Return [x, y] of the center of cell containing provided text 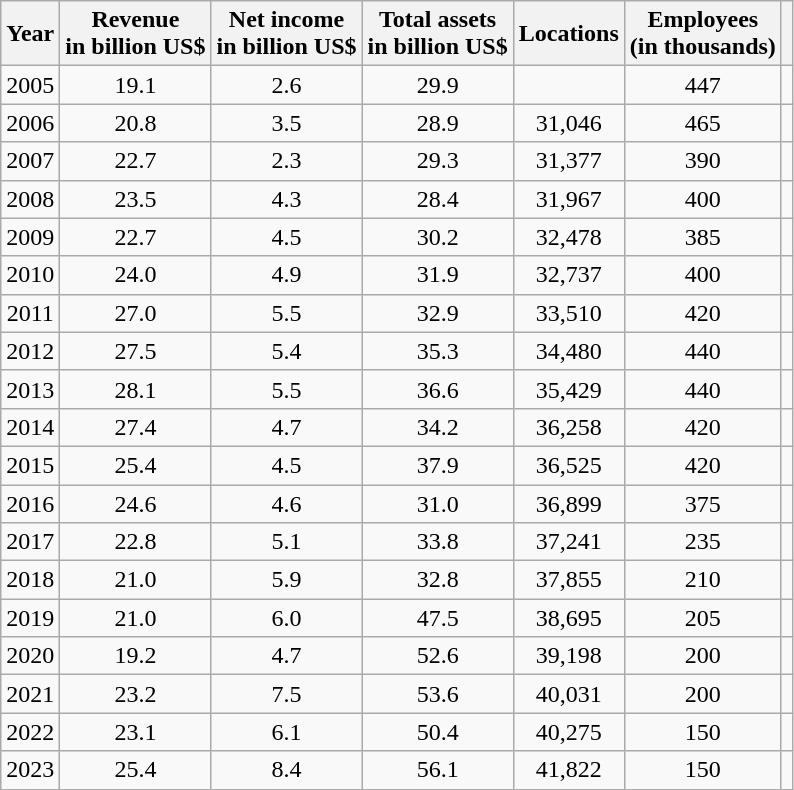
28.1 [136, 389]
50.4 [438, 732]
2005 [30, 85]
4.6 [286, 503]
4.9 [286, 275]
32.8 [438, 580]
5.1 [286, 542]
19.2 [136, 656]
40,275 [568, 732]
2020 [30, 656]
2014 [30, 427]
30.2 [438, 237]
2023 [30, 770]
37,241 [568, 542]
2013 [30, 389]
2.3 [286, 161]
19.1 [136, 85]
24.0 [136, 275]
3.5 [286, 123]
35.3 [438, 351]
31,377 [568, 161]
38,695 [568, 618]
2019 [30, 618]
47.5 [438, 618]
2006 [30, 123]
5.9 [286, 580]
Year [30, 34]
4.3 [286, 199]
39,198 [568, 656]
31,967 [568, 199]
7.5 [286, 694]
53.6 [438, 694]
36.6 [438, 389]
35,429 [568, 389]
2018 [30, 580]
27.4 [136, 427]
2008 [30, 199]
2012 [30, 351]
34,480 [568, 351]
27.5 [136, 351]
41,822 [568, 770]
5.4 [286, 351]
2007 [30, 161]
37.9 [438, 465]
465 [702, 123]
33,510 [568, 313]
20.8 [136, 123]
2021 [30, 694]
32,478 [568, 237]
34.2 [438, 427]
210 [702, 580]
2009 [30, 237]
205 [702, 618]
23.2 [136, 694]
32.9 [438, 313]
24.6 [136, 503]
36,525 [568, 465]
28.9 [438, 123]
235 [702, 542]
56.1 [438, 770]
2017 [30, 542]
6.0 [286, 618]
27.0 [136, 313]
37,855 [568, 580]
8.4 [286, 770]
33.8 [438, 542]
31,046 [568, 123]
2010 [30, 275]
28.4 [438, 199]
447 [702, 85]
23.5 [136, 199]
29.3 [438, 161]
32,737 [568, 275]
52.6 [438, 656]
2.6 [286, 85]
Employees(in thousands) [702, 34]
385 [702, 237]
2022 [30, 732]
22.8 [136, 542]
Revenuein billion US$ [136, 34]
36,899 [568, 503]
Locations [568, 34]
2015 [30, 465]
Total assetsin billion US$ [438, 34]
23.1 [136, 732]
40,031 [568, 694]
6.1 [286, 732]
2016 [30, 503]
375 [702, 503]
31.0 [438, 503]
2011 [30, 313]
36,258 [568, 427]
390 [702, 161]
Net incomein billion US$ [286, 34]
31.9 [438, 275]
29.9 [438, 85]
